Output the (X, Y) coordinate of the center of the cell containing the given text.  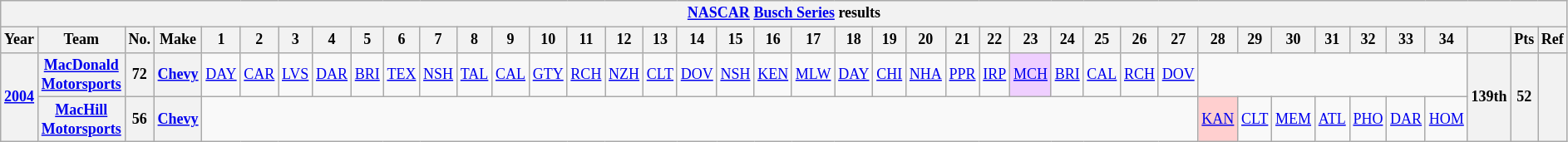
13 (660, 40)
NASCAR Busch Series results (784, 13)
LVS (296, 75)
MCH (1031, 75)
28 (1218, 40)
34 (1447, 40)
3 (296, 40)
No. (140, 40)
22 (994, 40)
NHA (926, 75)
IRP (994, 75)
56 (140, 120)
MacHill Motorsports (81, 120)
ATL (1332, 120)
18 (854, 40)
TEX (402, 75)
1 (221, 40)
MEM (1294, 120)
2 (259, 40)
5 (367, 40)
MLW (813, 75)
72 (140, 75)
24 (1068, 40)
12 (624, 40)
19 (890, 40)
PHO (1368, 120)
31 (1332, 40)
27 (1178, 40)
16 (773, 40)
6 (402, 40)
KEN (773, 75)
21 (963, 40)
9 (510, 40)
Ref (1553, 40)
20 (926, 40)
GTY (548, 75)
Pts (1525, 40)
Team (81, 40)
NZH (624, 75)
29 (1255, 40)
10 (548, 40)
23 (1031, 40)
32 (1368, 40)
Year (20, 40)
PPR (963, 75)
TAL (474, 75)
14 (697, 40)
MacDonald Motorsports (81, 75)
CHI (890, 75)
HOM (1447, 120)
7 (439, 40)
17 (813, 40)
4 (333, 40)
11 (586, 40)
CAR (259, 75)
Make (178, 40)
8 (474, 40)
KAN (1218, 120)
52 (1525, 96)
15 (735, 40)
30 (1294, 40)
33 (1407, 40)
26 (1140, 40)
25 (1102, 40)
2004 (20, 96)
139th (1489, 96)
